Identify which cell holds the provided text, then report its [x, y] central coordinate. 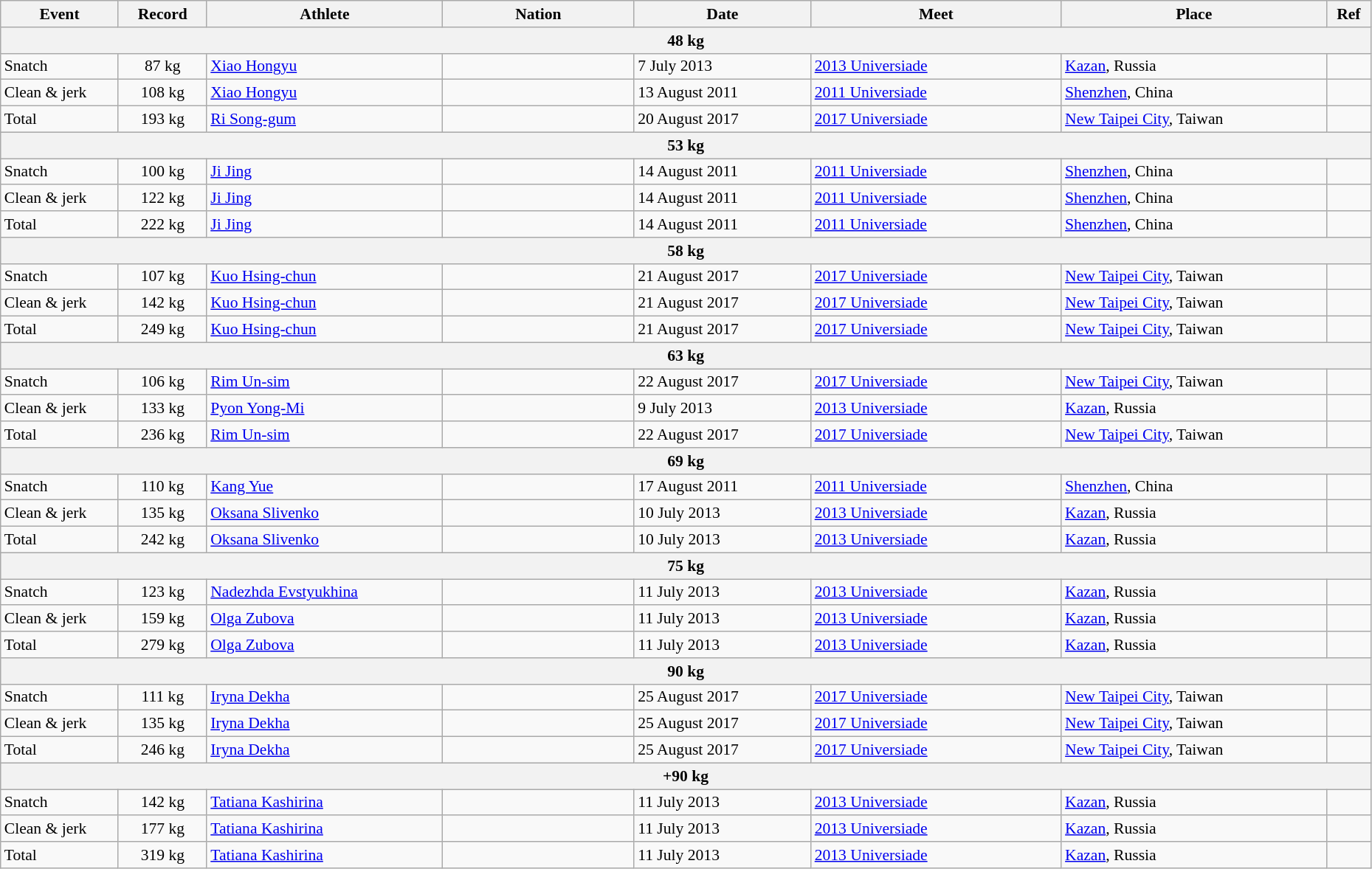
319 kg [162, 855]
Record [162, 14]
123 kg [162, 592]
13 August 2011 [723, 93]
279 kg [162, 645]
133 kg [162, 409]
Nadezhda Evstyukhina [325, 592]
Kang Yue [325, 487]
246 kg [162, 750]
193 kg [162, 120]
Pyon Yong-Mi [325, 409]
100 kg [162, 172]
20 August 2017 [723, 120]
106 kg [162, 382]
17 August 2011 [723, 487]
249 kg [162, 330]
242 kg [162, 540]
53 kg [686, 145]
7 July 2013 [723, 66]
Ri Song-gum [325, 120]
Place [1194, 14]
90 kg [686, 671]
9 July 2013 [723, 409]
236 kg [162, 434]
108 kg [162, 93]
69 kg [686, 461]
Event [60, 14]
107 kg [162, 277]
63 kg [686, 356]
Athlete [325, 14]
75 kg [686, 566]
159 kg [162, 619]
58 kg [686, 251]
122 kg [162, 198]
Ref [1348, 14]
+90 kg [686, 776]
87 kg [162, 66]
Meet [936, 14]
Date [723, 14]
Nation [539, 14]
177 kg [162, 829]
111 kg [162, 697]
48 kg [686, 41]
222 kg [162, 224]
110 kg [162, 487]
